From the cell containing the given text, extract its center point as [X, Y] coordinate. 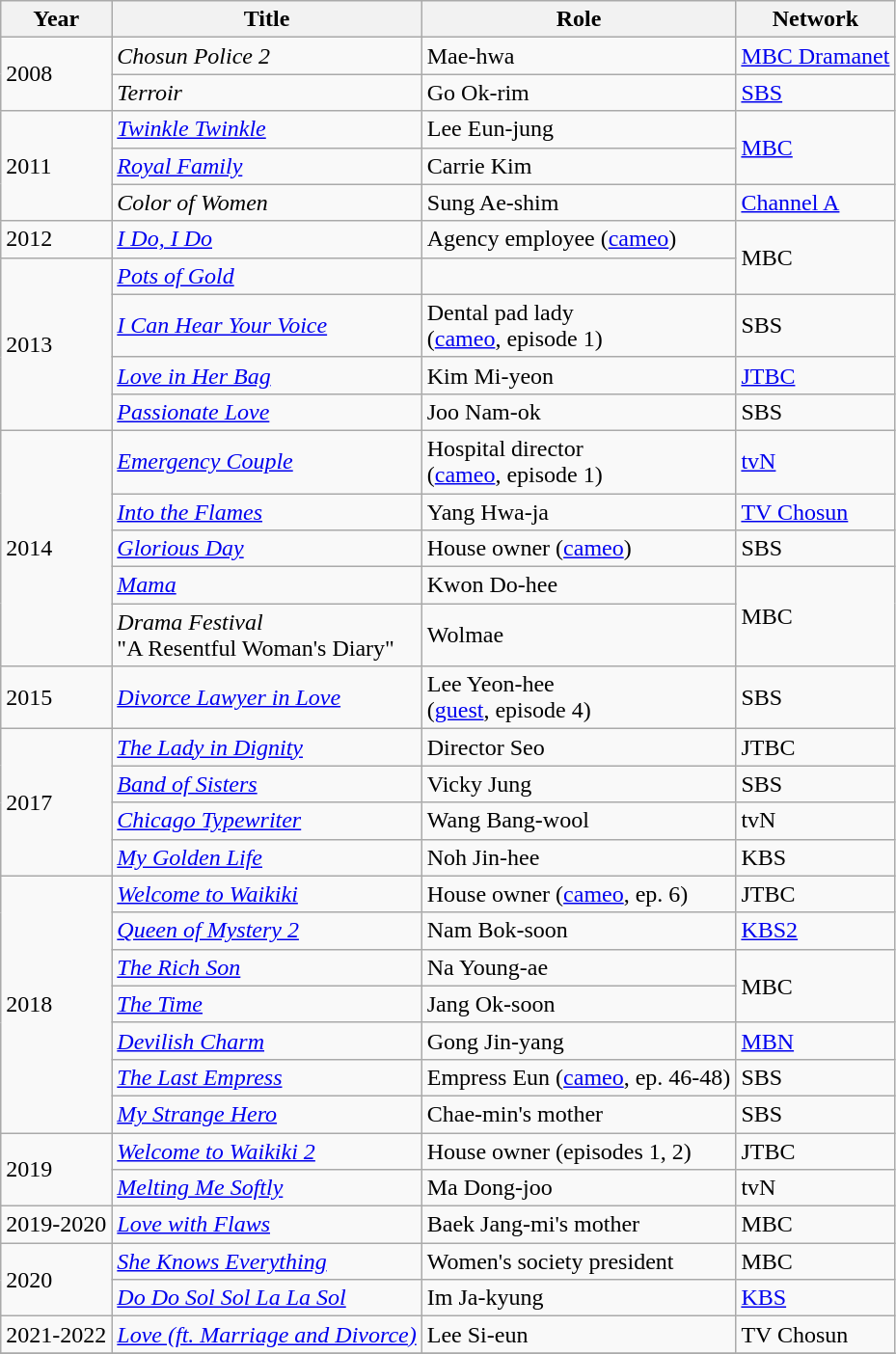
Im Ja-kyung [579, 1298]
The Time [266, 1004]
Baek Jang-mi's mother [579, 1225]
House owner (episodes 1, 2) [579, 1151]
Yang Hwa-ja [579, 512]
Mama [266, 585]
Drama Festival "A Resentful Woman's Diary" [266, 635]
Love with Flaws [266, 1225]
2019-2020 [56, 1225]
Wang Bang-wool [579, 821]
Gong Jin-yang [579, 1041]
Director Seo [579, 747]
Noh Jin-hee [579, 857]
Nam Bok-soon [579, 931]
Band of Sisters [266, 784]
Kim Mi-yeon [579, 375]
Divorce Lawyer in Love [266, 698]
MBC Dramanet [816, 56]
Color of Women [266, 203]
Royal Family [266, 166]
MBN [816, 1041]
2020 [56, 1280]
The Lady in Dignity [266, 747]
2012 [56, 239]
Title [266, 19]
Love (ft. Marriage and Divorce) [266, 1335]
Melting Me Softly [266, 1188]
She Knows Everything [266, 1261]
Chicago Typewriter [266, 821]
2018 [56, 1004]
Agency employee (cameo) [579, 239]
The Rich Son [266, 967]
Sung Ae-shim [579, 203]
Lee Si-eun [579, 1335]
Emergency Couple [266, 461]
House owner (cameo) [579, 549]
Hospital director (cameo, episode 1) [579, 461]
I Do, I Do [266, 239]
Kwon Do-hee [579, 585]
2011 [56, 166]
My Golden Life [266, 857]
Dental pad lady (cameo, episode 1) [579, 326]
Vicky Jung [579, 784]
My Strange Hero [266, 1114]
Lee Yeon-hee (guest, episode 4) [579, 698]
Mae-hwa [579, 56]
House owner (cameo, ep. 6) [579, 894]
2015 [56, 698]
2014 [56, 548]
Do Do Sol Sol La La Sol [266, 1298]
The Last Empress [266, 1077]
Women's society president [579, 1261]
Go Ok-rim [579, 93]
Welcome to Waikiki 2 [266, 1151]
Glorious Day [266, 549]
Joo Nam-ok [579, 412]
Terroir [266, 93]
Devilish Charm [266, 1041]
KBS2 [816, 931]
Carrie Kim [579, 166]
2013 [56, 343]
I Can Hear Your Voice [266, 326]
Role [579, 19]
2008 [56, 74]
Love in Her Bag [266, 375]
Ma Dong-joo [579, 1188]
2017 [56, 802]
Into the Flames [266, 512]
2021-2022 [56, 1335]
Chosun Police 2 [266, 56]
Lee Eun-jung [579, 129]
Channel A [816, 203]
Na Young-ae [579, 967]
Empress Eun (cameo, ep. 46-48) [579, 1077]
Wolmae [579, 635]
Chae-min's mother [579, 1114]
Year [56, 19]
2019 [56, 1169]
Jang Ok-soon [579, 1004]
Passionate Love [266, 412]
Twinkle Twinkle [266, 129]
Network [816, 19]
Pots of Gold [266, 276]
Welcome to Waikiki [266, 894]
Queen of Mystery 2 [266, 931]
